Search for the cell housing the specified text and yield its (X, Y) center coordinate. 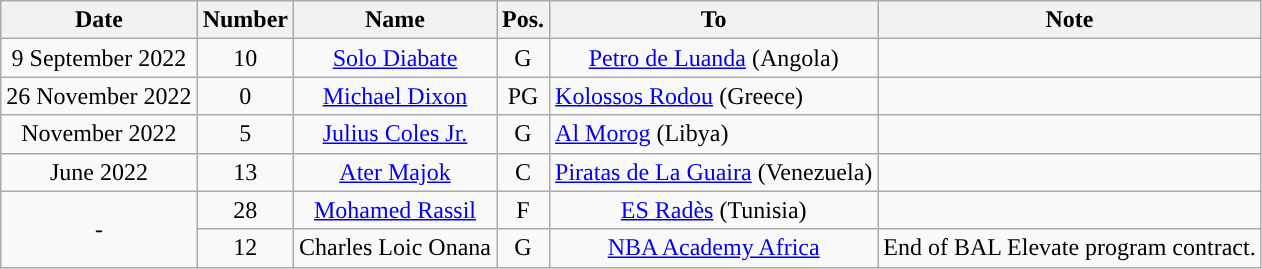
26 November 2022 (99, 96)
ES Radès (Tunisia) (714, 210)
Kolossos Rodou (Greece) (714, 96)
- (99, 229)
To (714, 20)
Al Morog (Libya) (714, 134)
Ater Majok (396, 172)
Number (245, 20)
PG (522, 96)
November 2022 (99, 134)
Petro de Luanda (Angola) (714, 58)
Charles Loic Onana (396, 248)
Michael Dixon (396, 96)
Pos. (522, 20)
13 (245, 172)
Piratas de La Guaira (Venezuela) (714, 172)
9 September 2022 (99, 58)
June 2022 (99, 172)
Date (99, 20)
Mohamed Rassil (396, 210)
28 (245, 210)
Julius Coles Jr. (396, 134)
Name (396, 20)
Solo Diabate (396, 58)
5 (245, 134)
C (522, 172)
End of BAL Elevate program contract. (1070, 248)
10 (245, 58)
NBA Academy Africa (714, 248)
12 (245, 248)
F (522, 210)
Note (1070, 20)
0 (245, 96)
